Extract the [x, y] coordinate from the center of the cell holding the provided text.  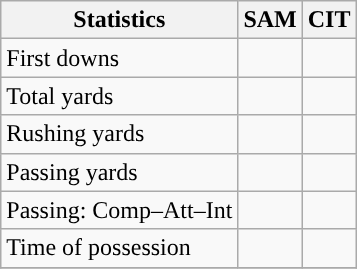
Time of possession [120, 248]
Passing yards [120, 172]
Passing: Comp–Att–Int [120, 210]
Statistics [120, 20]
CIT [329, 20]
First downs [120, 58]
Rushing yards [120, 134]
Total yards [120, 96]
SAM [270, 20]
